Extract the (X, Y) coordinate from the center of the cell holding the provided text.  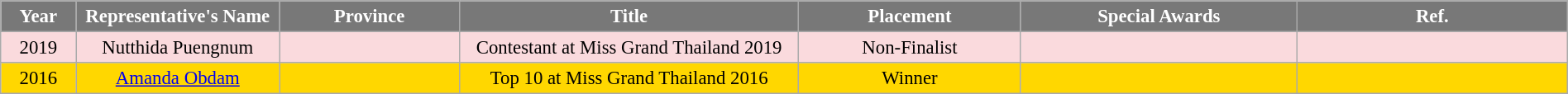
Ref. (1432, 16)
Representative's Name (178, 16)
Placement (910, 16)
Title (629, 16)
Non-Finalist (910, 48)
Province (370, 16)
Year (38, 16)
Amanda Obdam (178, 78)
Nutthida Puengnum (178, 48)
Special Awards (1159, 16)
2019 (38, 48)
Top 10 at Miss Grand Thailand 2016 (629, 78)
Contestant at Miss Grand Thailand 2019 (629, 48)
Winner (910, 78)
2016 (38, 78)
